Find where the given text appears and provide that cell's center as (x, y) coordinate. 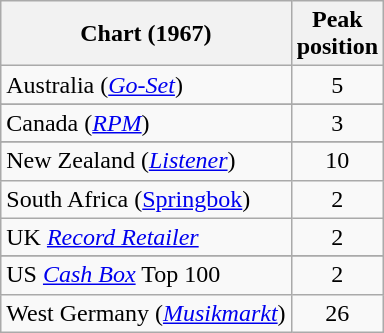
South Africa (Springbok) (146, 199)
New Zealand (Listener) (146, 161)
Canada (RPM) (146, 123)
US Cash Box Top 100 (146, 275)
Chart (1967) (146, 34)
10 (337, 161)
5 (337, 85)
Australia (Go-Set) (146, 85)
Peakposition (337, 34)
West Germany (Musikmarkt) (146, 313)
26 (337, 313)
3 (337, 123)
UK Record Retailer (146, 237)
